Return [x, y] of the center of cell containing provided text 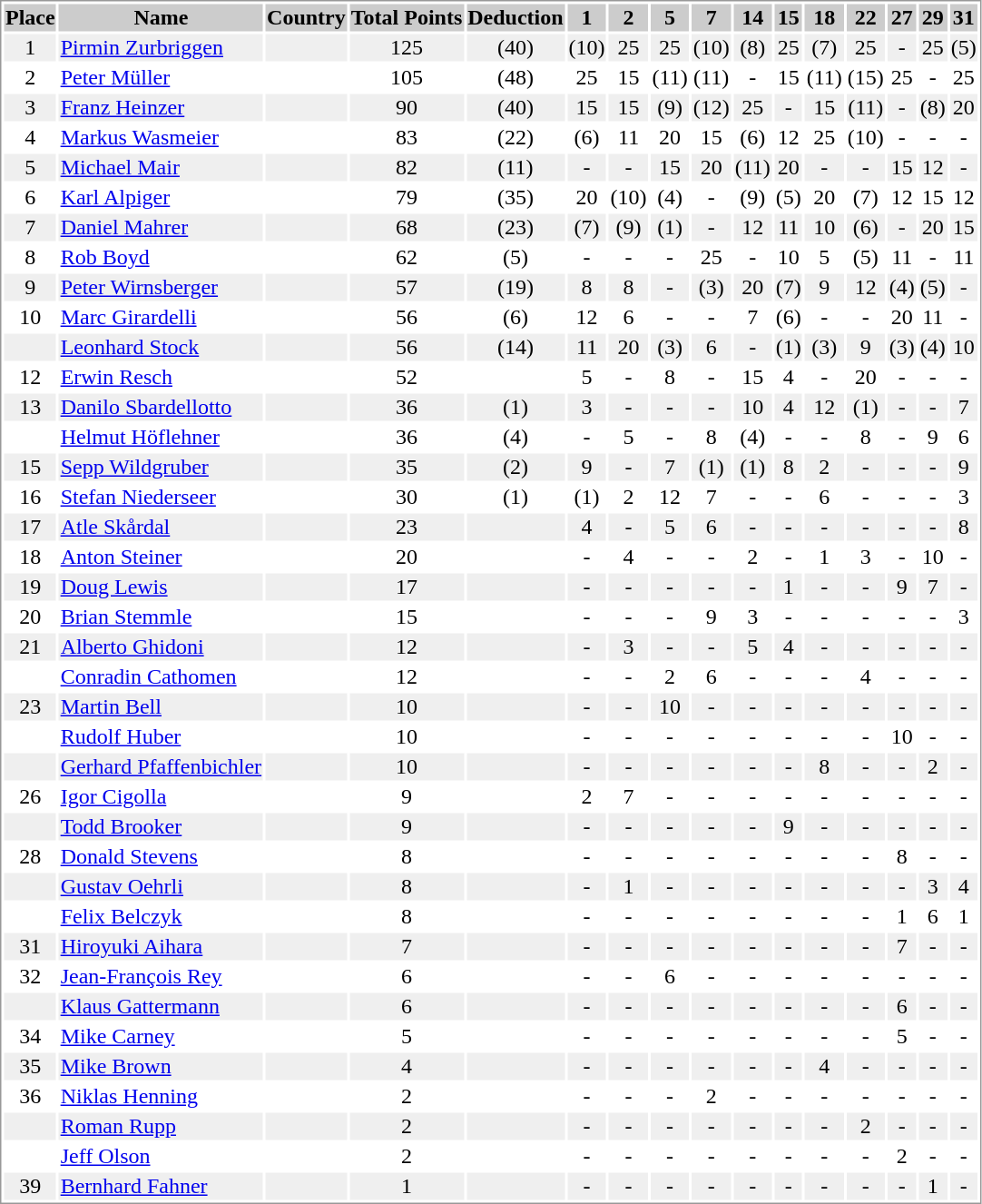
27 [902, 17]
Helmut Höflehner [161, 437]
82 [407, 168]
(12) [712, 108]
(23) [516, 228]
125 [407, 48]
83 [407, 137]
16 [30, 497]
Atle Skårdal [161, 528]
Erwin Resch [161, 377]
(15) [866, 77]
105 [407, 77]
Alberto Ghidoni [161, 647]
Doug Lewis [161, 587]
13 [30, 408]
57 [407, 288]
19 [30, 587]
26 [30, 796]
(2) [516, 468]
Mike Carney [161, 1036]
Karl Alpiger [161, 197]
Brian Stemmle [161, 617]
Igor Cigolla [161, 796]
Peter Müller [161, 77]
Danilo Sbardellotto [161, 408]
Markus Wasmeier [161, 137]
Stefan Niederseer [161, 497]
(22) [516, 137]
Todd Brooker [161, 827]
Peter Wirnsberger [161, 288]
Jean-François Rey [161, 976]
Franz Heinzer [161, 108]
21 [30, 647]
Felix Belczyk [161, 916]
Gerhard Pfaffenbichler [161, 767]
Hiroyuki Aihara [161, 947]
28 [30, 856]
32 [30, 976]
Gustav Oehrli [161, 887]
Roman Rupp [161, 1127]
Deduction [516, 17]
79 [407, 197]
Donald Stevens [161, 856]
(35) [516, 197]
Country [307, 17]
Bernhard Fahner [161, 1187]
22 [866, 17]
68 [407, 228]
Sepp Wildgruber [161, 468]
39 [30, 1187]
Pirmin Zurbriggen [161, 48]
Michael Mair [161, 168]
(48) [516, 77]
(19) [516, 288]
Marc Girardelli [161, 317]
30 [407, 497]
Rob Boyd [161, 257]
62 [407, 257]
Name [161, 17]
Total Points [407, 17]
Place [30, 17]
Martin Bell [161, 707]
(14) [516, 348]
34 [30, 1036]
Rudolf Huber [161, 736]
Conradin Cathomen [161, 676]
Niklas Henning [161, 1096]
Leonhard Stock [161, 348]
Anton Steiner [161, 557]
14 [752, 17]
Klaus Gattermann [161, 1007]
Daniel Mahrer [161, 228]
52 [407, 377]
Jeff Olson [161, 1156]
29 [933, 17]
Mike Brown [161, 1067]
90 [407, 108]
